Provide the (x, y) coordinate of the cell's center where the given text is located.  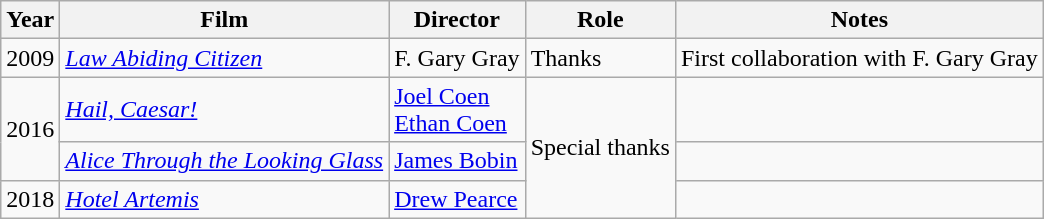
2016 (30, 128)
First collaboration with F. Gary Gray (859, 58)
Alice Through the Looking Glass (224, 161)
Drew Pearce (457, 199)
Thanks (600, 58)
2009 (30, 58)
James Bobin (457, 161)
Year (30, 20)
2018 (30, 199)
Special thanks (600, 148)
Hail, Caesar! (224, 110)
Notes (859, 20)
Law Abiding Citizen (224, 58)
F. Gary Gray (457, 58)
Director (457, 20)
Film (224, 20)
Role (600, 20)
Joel CoenEthan Coen (457, 110)
Hotel Artemis (224, 199)
